For the text-containing cell, return its midpoint in [x, y] coordinate format. 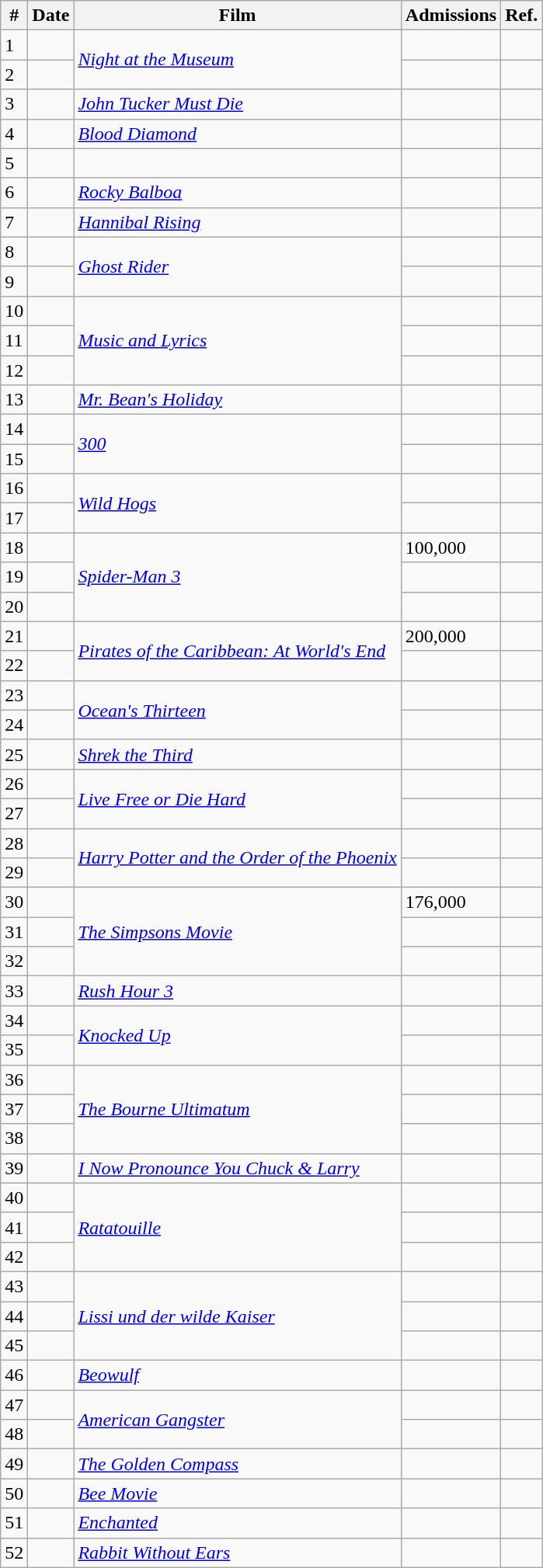
51 [14, 1523]
29 [14, 873]
1 [14, 45]
20 [14, 607]
37 [14, 1109]
Date [51, 16]
Rocky Balboa [238, 193]
21 [14, 636]
John Tucker Must Die [238, 104]
11 [14, 340]
The Simpsons Movie [238, 932]
19 [14, 577]
Pirates of the Caribbean: At World's End [238, 651]
Beowulf [238, 1375]
Ocean's Thirteen [238, 710]
Rabbit Without Ears [238, 1552]
Shrek the Third [238, 754]
Ratatouille [238, 1227]
Mr. Bean's Holiday [238, 400]
34 [14, 1020]
23 [14, 695]
Knocked Up [238, 1035]
50 [14, 1493]
176,000 [451, 902]
35 [14, 1050]
6 [14, 193]
43 [14, 1286]
7 [14, 222]
Blood Diamond [238, 134]
16 [14, 488]
18 [14, 548]
8 [14, 252]
2 [14, 75]
3 [14, 104]
17 [14, 518]
15 [14, 459]
40 [14, 1198]
36 [14, 1080]
Harry Potter and the Order of the Phoenix [238, 857]
45 [14, 1346]
200,000 [451, 636]
32 [14, 961]
38 [14, 1139]
14 [14, 429]
# [14, 16]
10 [14, 311]
31 [14, 932]
Bee Movie [238, 1493]
30 [14, 902]
Live Free or Die Hard [238, 798]
52 [14, 1552]
The Bourne Ultimatum [238, 1109]
48 [14, 1434]
Admissions [451, 16]
9 [14, 281]
Film [238, 16]
46 [14, 1375]
300 [238, 444]
Lissi und der wilde Kaiser [238, 1316]
Hannibal Rising [238, 222]
Ghost Rider [238, 266]
American Gangster [238, 1420]
22 [14, 666]
5 [14, 163]
27 [14, 813]
Rush Hour 3 [238, 991]
13 [14, 400]
39 [14, 1168]
I Now Pronounce You Chuck & Larry [238, 1168]
The Golden Compass [238, 1464]
12 [14, 370]
Wild Hogs [238, 503]
Music and Lyrics [238, 340]
47 [14, 1405]
33 [14, 991]
Ref. [522, 16]
Spider-Man 3 [238, 577]
26 [14, 784]
28 [14, 843]
100,000 [451, 548]
49 [14, 1464]
4 [14, 134]
25 [14, 754]
Night at the Museum [238, 60]
44 [14, 1316]
24 [14, 725]
41 [14, 1227]
Enchanted [238, 1523]
42 [14, 1257]
